Identify which cell holds the provided text, then report its (x, y) central coordinate. 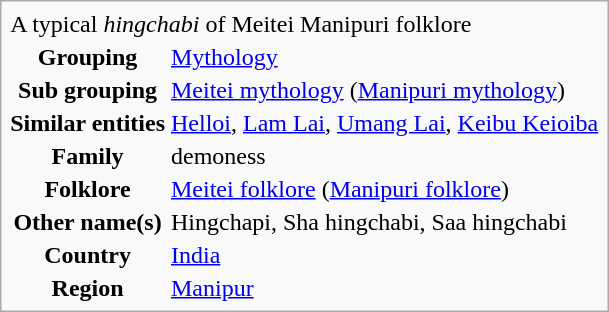
Mythology (385, 57)
Helloi, Lam Lai, Umang Lai, Keibu Keioiba (385, 123)
Region (88, 288)
Sub grouping (88, 90)
Manipur (385, 288)
Grouping (88, 57)
India (385, 255)
Meitei folklore (Manipuri folklore) (385, 189)
Similar entities (88, 123)
A typical hingchabi of Meitei Manipuri folklore (304, 24)
Family (88, 156)
Folklore (88, 189)
Hingchapi, Sha hingchabi, Saa hingchabi (385, 222)
demoness (385, 156)
Meitei mythology (Manipuri mythology) (385, 90)
Country (88, 255)
Other name(s) (88, 222)
